Detect which cell encompasses the target text, then output its (X, Y) center coordinate. 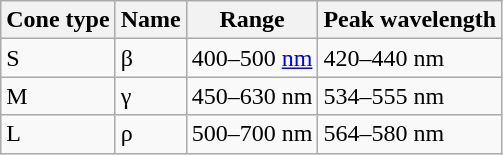
β (150, 58)
Name (150, 20)
Peak wavelength (410, 20)
450–630 nm (252, 96)
564–580 nm (410, 134)
Cone type (58, 20)
534–555 nm (410, 96)
γ (150, 96)
Range (252, 20)
420–440 nm (410, 58)
ρ (150, 134)
500–700 nm (252, 134)
S (58, 58)
400–500 nm (252, 58)
M (58, 96)
L (58, 134)
